Provide the (x, y) coordinate of the cell's center where the given text is located.  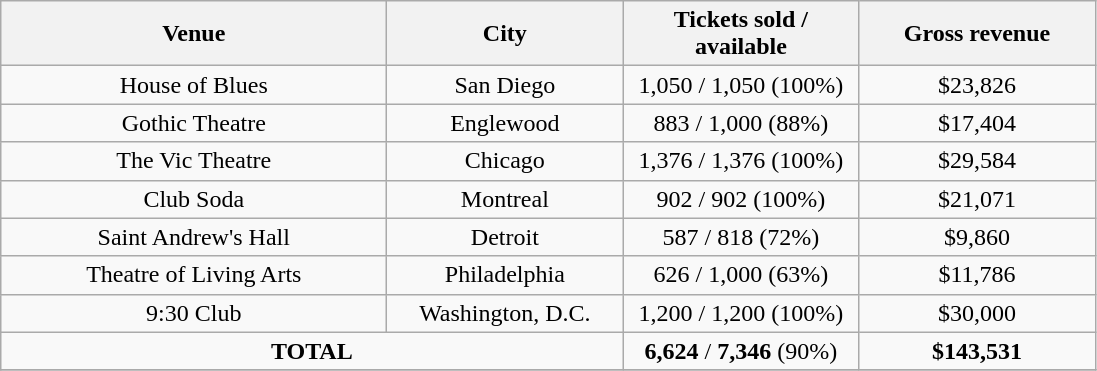
1,050 / 1,050 (100%) (741, 85)
Gothic Theatre (194, 123)
House of Blues (194, 85)
Venue (194, 34)
Theatre of Living Arts (194, 275)
Montreal (505, 199)
1,376 / 1,376 (100%) (741, 161)
883 / 1,000 (88%) (741, 123)
1,200 / 1,200 (100%) (741, 313)
$30,000 (977, 313)
Saint Andrew's Hall (194, 237)
City (505, 34)
Chicago (505, 161)
902 / 902 (100%) (741, 199)
$29,584 (977, 161)
9:30 Club (194, 313)
The Vic Theatre (194, 161)
Gross revenue (977, 34)
$21,071 (977, 199)
Englewood (505, 123)
$11,786 (977, 275)
$17,404 (977, 123)
$9,860 (977, 237)
587 / 818 (72%) (741, 237)
6,624 / 7,346 (90%) (741, 351)
$23,826 (977, 85)
TOTAL (312, 351)
Detroit (505, 237)
Tickets sold / available (741, 34)
626 / 1,000 (63%) (741, 275)
$143,531 (977, 351)
Washington, D.C. (505, 313)
Philadelphia (505, 275)
San Diego (505, 85)
Club Soda (194, 199)
